Find where the given text appears and provide that cell's center as [x, y] coordinate. 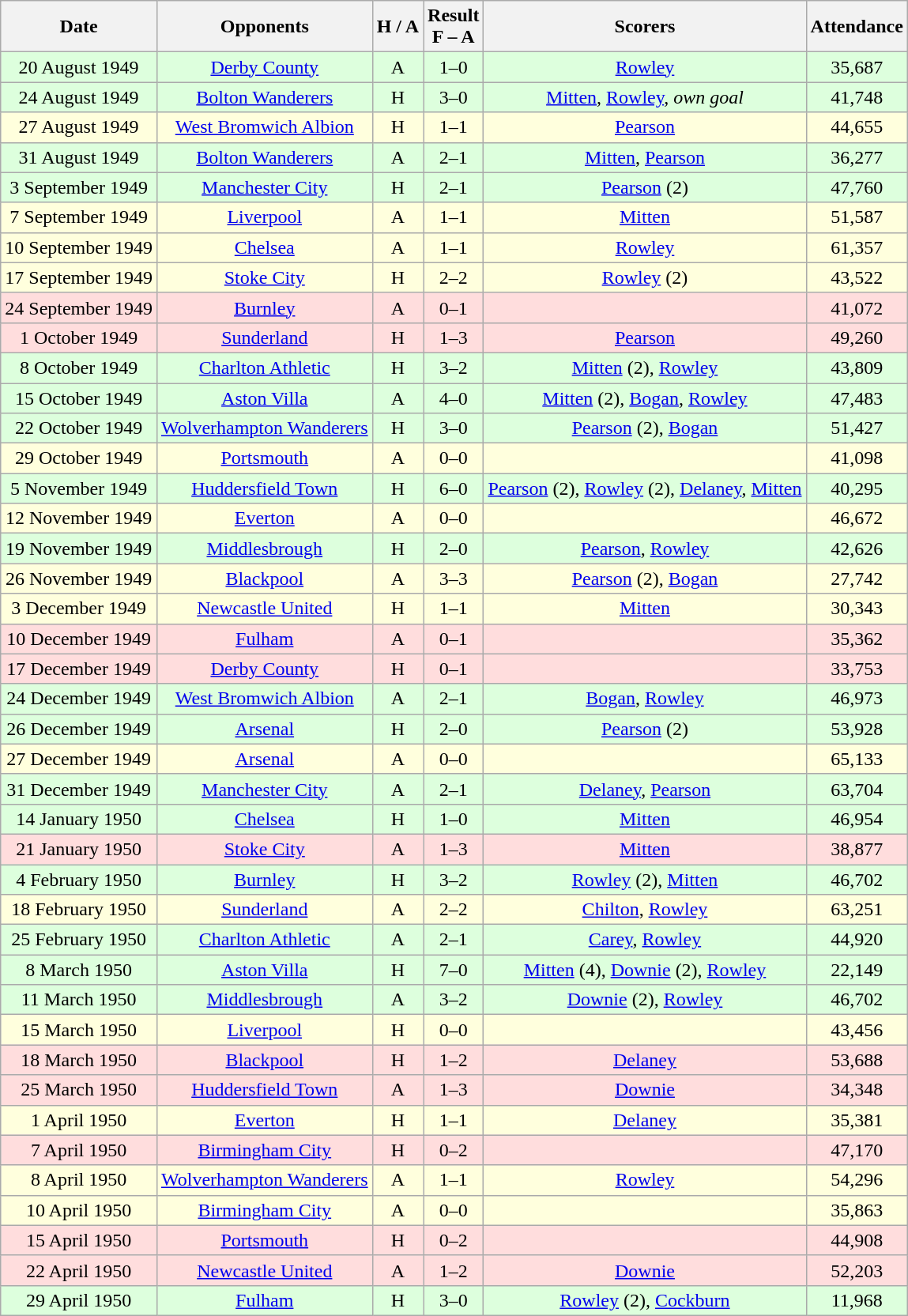
33,753 [857, 669]
18 February 1950 [79, 910]
Mitten (2), Bogan, Rowley [645, 398]
43,456 [857, 1030]
Opponents [264, 27]
17 December 1949 [79, 669]
11 March 1950 [79, 1000]
44,920 [857, 940]
47,483 [857, 398]
24 August 1949 [79, 97]
22 April 1950 [79, 1270]
15 October 1949 [79, 398]
Rowley (2), Cockburn [645, 1300]
15 April 1950 [79, 1240]
46,954 [857, 819]
35,687 [857, 67]
11,968 [857, 1300]
7 April 1950 [79, 1150]
46,973 [857, 699]
1 April 1950 [79, 1120]
6–0 [454, 488]
3–3 [454, 579]
35,381 [857, 1120]
29 April 1950 [79, 1300]
47,170 [857, 1150]
31 August 1949 [79, 157]
35,863 [857, 1210]
30,343 [857, 609]
Pearson (2), Rowley (2), Delaney, Mitten [645, 488]
65,133 [857, 759]
31 December 1949 [79, 789]
1 October 1949 [79, 337]
47,760 [857, 187]
52,203 [857, 1270]
Downie (2), Rowley [645, 1000]
10 December 1949 [79, 639]
43,809 [857, 368]
Attendance [857, 27]
27 December 1949 [79, 759]
Date [79, 27]
63,704 [857, 789]
Mitten, Rowley, own goal [645, 97]
34,348 [857, 1090]
25 February 1950 [79, 940]
25 March 1950 [79, 1090]
63,251 [857, 910]
ResultF – A [454, 27]
14 January 1950 [79, 819]
27,742 [857, 579]
5 November 1949 [79, 488]
4 February 1950 [79, 880]
41,748 [857, 97]
24 September 1949 [79, 307]
8 October 1949 [79, 368]
4–0 [454, 398]
Rowley (2), Mitten [645, 880]
Scorers [645, 27]
Rowley (2) [645, 277]
7–0 [454, 970]
17 September 1949 [79, 277]
29 October 1949 [79, 458]
26 November 1949 [79, 579]
44,908 [857, 1240]
40,295 [857, 488]
51,587 [857, 217]
27 August 1949 [79, 127]
49,260 [857, 337]
19 November 1949 [79, 549]
61,357 [857, 247]
Delaney, Pearson [645, 789]
24 December 1949 [79, 699]
54,296 [857, 1180]
Mitten, Pearson [645, 157]
Bogan, Rowley [645, 699]
46,672 [857, 518]
8 April 1950 [79, 1180]
3 September 1949 [79, 187]
10 September 1949 [79, 247]
8 March 1950 [79, 970]
15 March 1950 [79, 1030]
Mitten (2), Rowley [645, 368]
21 January 1950 [79, 849]
53,928 [857, 729]
22,149 [857, 970]
Pearson, Rowley [645, 549]
42,626 [857, 549]
20 August 1949 [79, 67]
35,362 [857, 639]
26 December 1949 [79, 729]
18 March 1950 [79, 1060]
44,655 [857, 127]
H / A [397, 27]
Chilton, Rowley [645, 910]
51,427 [857, 428]
7 September 1949 [79, 217]
Mitten (4), Downie (2), Rowley [645, 970]
Carey, Rowley [645, 940]
22 October 1949 [79, 428]
41,098 [857, 458]
43,522 [857, 277]
53,688 [857, 1060]
12 November 1949 [79, 518]
3 December 1949 [79, 609]
38,877 [857, 849]
36,277 [857, 157]
10 April 1950 [79, 1210]
41,072 [857, 307]
